Detect which cell encompasses the target text, then output its (X, Y) center coordinate. 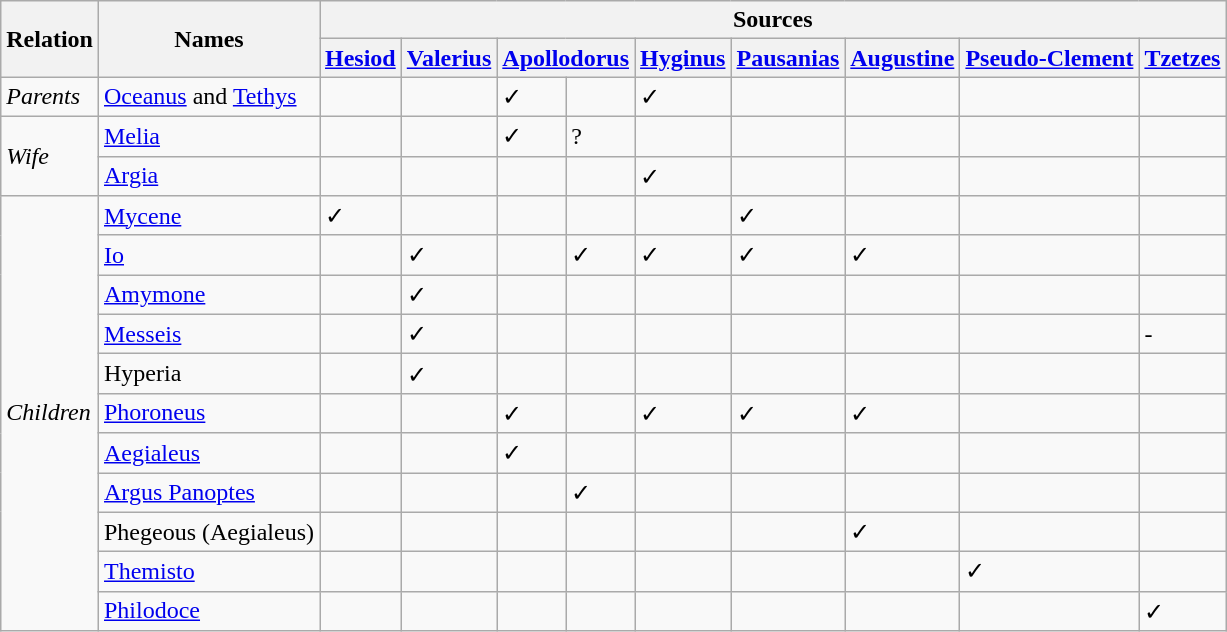
Hyginus (683, 58)
Io (208, 255)
Apollodorus (566, 58)
Oceanus and Tethys (208, 97)
Tzetzes (1182, 58)
Themisto (208, 572)
- (1182, 334)
Melia (208, 136)
Aegialeus (208, 453)
? (600, 136)
Amymone (208, 295)
Hesiod (361, 58)
Argia (208, 176)
Names (208, 39)
Children (50, 414)
Argus Panoptes (208, 492)
Wife (50, 156)
Phoroneus (208, 413)
Mycene (208, 216)
Pseudo-Clement (1050, 58)
Valerius (449, 58)
Philodoce (208, 611)
Sources (773, 20)
Hyperia (208, 374)
Augustine (902, 58)
Phegeous (Aegialeus) (208, 532)
Pausanias (788, 58)
Messeis (208, 334)
Relation (50, 39)
Parents (50, 97)
